Extract the [X, Y] coordinate from the center of the cell holding the provided text.  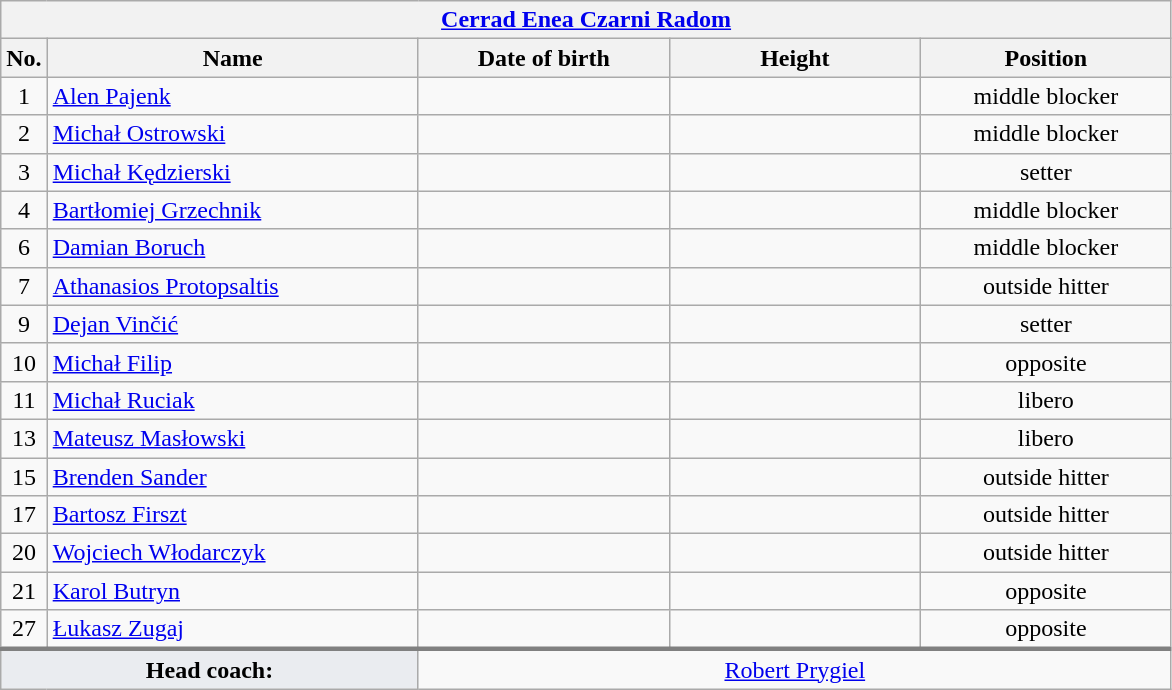
Karol Butryn [232, 591]
Alen Pajenk [232, 96]
27 [24, 630]
2 [24, 134]
Michał Kędzierski [232, 172]
No. [24, 58]
4 [24, 210]
13 [24, 438]
Dejan Vinčić [232, 324]
Michał Filip [232, 362]
Head coach: [210, 669]
Michał Ostrowski [232, 134]
10 [24, 362]
Cerrad Enea Czarni Radom [586, 20]
Date of birth [544, 58]
Brenden Sander [232, 477]
9 [24, 324]
Bartłomiej Grzechnik [232, 210]
Height [794, 58]
7 [24, 286]
Robert Prygiel [794, 669]
Michał Ruciak [232, 400]
11 [24, 400]
Wojciech Włodarczyk [232, 553]
Athanasios Protopsaltis [232, 286]
15 [24, 477]
3 [24, 172]
Bartosz Firszt [232, 515]
6 [24, 248]
20 [24, 553]
17 [24, 515]
1 [24, 96]
Position [1046, 58]
Name [232, 58]
Mateusz Masłowski [232, 438]
Damian Boruch [232, 248]
21 [24, 591]
Łukasz Zugaj [232, 630]
